Provide the [X, Y] coordinate of the cell's center where the given text is located.  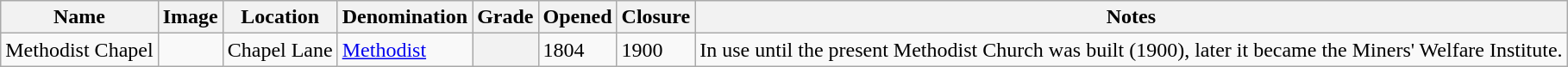
Denomination [405, 17]
In use until the present Methodist Church was built (1900), later it became the Miners' Welfare Institute. [1132, 50]
Methodist Chapel [79, 50]
1900 [655, 50]
Grade [505, 17]
Location [279, 17]
1804 [578, 50]
Name [79, 17]
Methodist [405, 50]
Image [190, 17]
Chapel Lane [279, 50]
Notes [1132, 17]
Opened [578, 17]
Closure [655, 17]
